Detect which cell encompasses the target text, then output its (x, y) center coordinate. 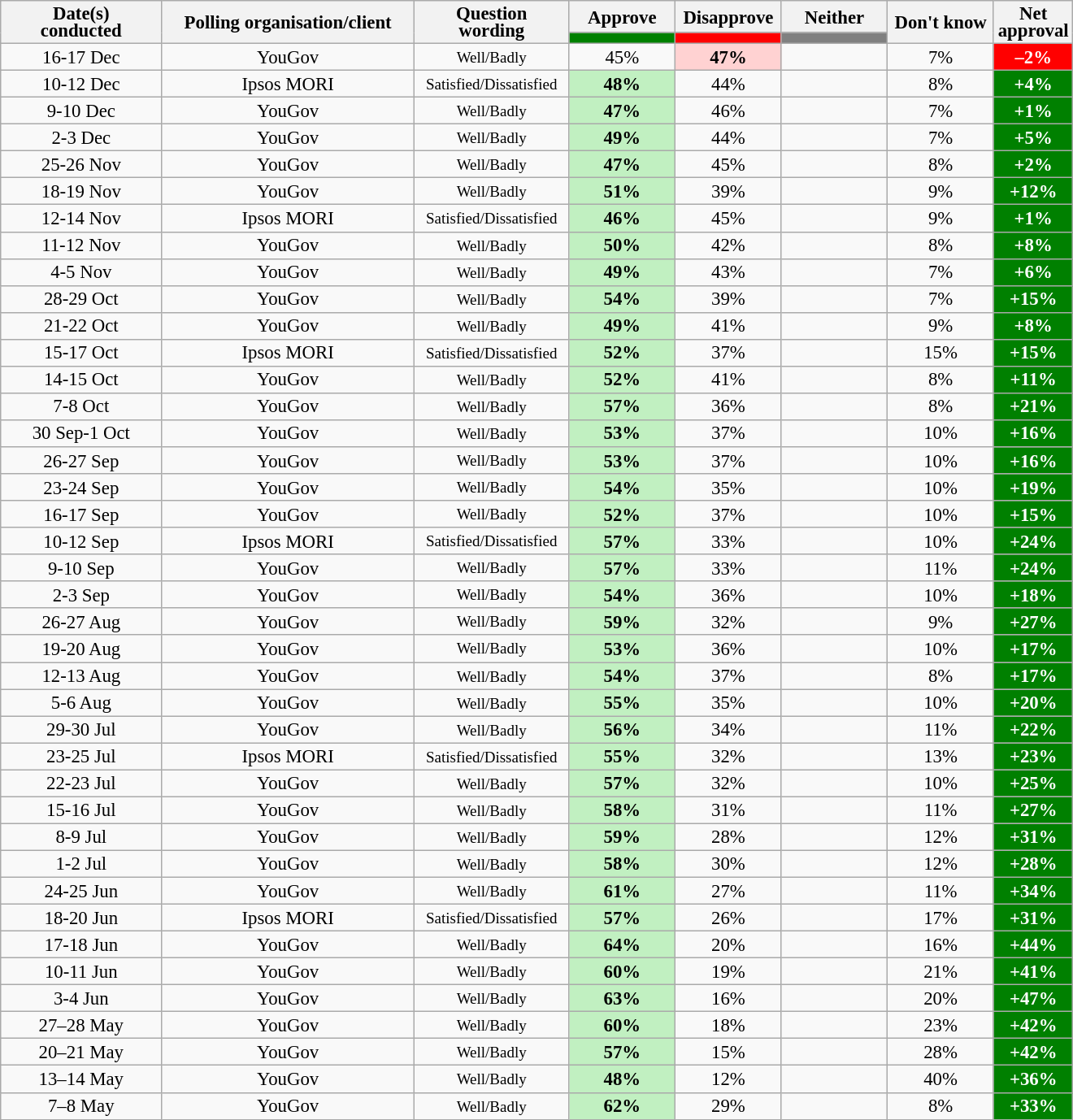
+19% (1033, 488)
63% (623, 998)
26% (728, 918)
20–21 May (81, 1052)
10-12 Dec (81, 85)
61% (623, 891)
Disapprove (728, 16)
+4% (1033, 85)
8-9 Jul (81, 837)
+18% (1033, 595)
2-3 Sep (81, 595)
15-17 Oct (81, 353)
14-15 Oct (81, 380)
9-10 Dec (81, 111)
1-2 Jul (81, 863)
17% (941, 918)
23% (941, 1026)
19% (728, 972)
+6% (1033, 271)
18-20 Jun (81, 918)
Questionwording (491, 23)
31% (728, 810)
21-22 Oct (81, 325)
3-4 Jun (81, 998)
13–14 May (81, 1079)
18-19 Nov (81, 192)
Neither (834, 16)
7-8 Oct (81, 406)
+33% (1033, 1105)
29% (728, 1105)
19-20 Aug (81, 649)
27–28 May (81, 1026)
Don't know (941, 23)
4-5 Nov (81, 271)
23-24 Sep (81, 488)
50% (623, 245)
12-14 Nov (81, 218)
26-27 Aug (81, 621)
23-25 Jul (81, 756)
+2% (1033, 164)
15-16 Jul (81, 810)
51% (623, 192)
+34% (1033, 891)
+12% (1033, 192)
43% (728, 271)
21% (941, 972)
+20% (1033, 702)
12-13 Aug (81, 676)
11-12 Nov (81, 245)
34% (728, 730)
30% (728, 863)
16-17 Dec (81, 57)
+5% (1033, 138)
28-29 Oct (81, 299)
5-6 Aug (81, 702)
2-3 Dec (81, 138)
–2% (1033, 57)
+23% (1033, 756)
Net approval (1033, 23)
18% (728, 1026)
10-12 Sep (81, 541)
30 Sep-1 Oct (81, 434)
9-10 Sep (81, 567)
Approve (623, 16)
+21% (1033, 406)
62% (623, 1105)
26-27 Sep (81, 460)
+44% (1033, 944)
64% (623, 944)
10-11 Jun (81, 972)
+28% (1033, 863)
+36% (1033, 1079)
+47% (1033, 998)
27% (728, 891)
+11% (1033, 380)
25-26 Nov (81, 164)
+22% (1033, 730)
Polling organisation/client (288, 23)
7–8 May (81, 1105)
40% (941, 1079)
24-25 Jun (81, 891)
29-30 Jul (81, 730)
42% (728, 245)
13% (941, 756)
16-17 Sep (81, 514)
+41% (1033, 972)
Date(s)conducted (81, 23)
+25% (1033, 784)
22-23 Jul (81, 784)
17-18 Jun (81, 944)
56% (623, 730)
